Search for the cell housing the specified text and yield its (X, Y) center coordinate. 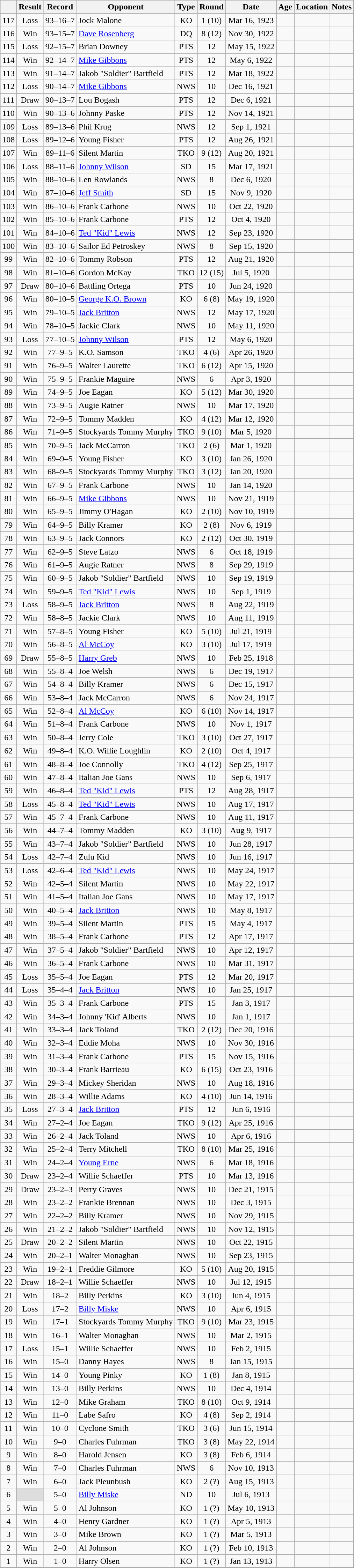
21 (8, 1295)
69 (8, 658)
Sailor Ed Petroskey (126, 246)
80 (8, 512)
Sep 19, 1919 (251, 578)
Mickey Sheridan (126, 1083)
Apr 3, 1920 (251, 379)
Sep 6, 1917 (251, 777)
94 (8, 326)
78–10–5 (60, 326)
Apr 6, 1916 (251, 1136)
Dec 19, 1917 (251, 671)
Mar 30, 1920 (251, 392)
32–3–4 (60, 1043)
91–14–7 (60, 73)
58–8–5 (60, 618)
Sep 23, 1915 (251, 1256)
Mar 31, 1917 (251, 963)
88 (8, 406)
95 (8, 312)
Sep 29, 1919 (251, 565)
7 (8, 1481)
41–5–4 (60, 897)
21–2–2 (60, 1229)
33 (8, 1136)
58–9–5 (60, 605)
10–0 (60, 1428)
42–7–4 (60, 857)
22–2–2 (60, 1216)
63 (8, 737)
68–9–5 (60, 472)
86–10–6 (60, 206)
25–2–4 (60, 1149)
Lou Bogash (126, 100)
18–2 (60, 1295)
79–10–5 (60, 312)
114 (8, 60)
60 (8, 777)
37 (8, 1083)
Aug 18, 1916 (251, 1083)
22 (8, 1282)
13–0 (60, 1388)
Jimmy O'Hagan (126, 512)
8–0 (60, 1455)
111 (8, 100)
Oct 18, 1919 (251, 551)
47 (8, 950)
24 (8, 1256)
66–9–5 (60, 498)
101 (8, 233)
29–3–4 (60, 1083)
6 (12) (212, 365)
Aug 17, 1917 (251, 804)
56 (8, 831)
2–0 (60, 1548)
Nov 12, 1915 (251, 1229)
2 (6) (212, 445)
Jun 14, 1916 (251, 1096)
Jul 17, 1919 (251, 645)
Jeff Smith (126, 193)
64 (8, 724)
58 (8, 804)
Jan 15, 1915 (251, 1362)
65 (8, 711)
Dec 6, 1920 (251, 180)
39–5–4 (60, 923)
Frank Barrieau (126, 1070)
17 (8, 1348)
Jun 6, 1916 (251, 1109)
18 (8, 1335)
23–2–3 (60, 1189)
15–1 (60, 1348)
105 (8, 180)
Result (30, 7)
Jul 6, 1913 (251, 1495)
Mar 1, 1920 (251, 445)
15–0 (60, 1362)
Dec 3, 1915 (251, 1202)
97 (8, 286)
103 (8, 206)
96 (8, 299)
Location (312, 7)
88–10–6 (60, 180)
84 (8, 459)
49 (8, 923)
Cyclone Smith (126, 1428)
Frankie Brennan (126, 1202)
Jan 25, 1917 (251, 990)
Mar 20, 1917 (251, 976)
Apr 17, 1917 (251, 937)
117 (8, 20)
87 (8, 419)
Nov 21, 1919 (251, 498)
Aug 20, 1915 (251, 1269)
Jack Pleunbush (126, 1481)
63–9–5 (60, 538)
92–14–7 (60, 60)
Willie Adams (126, 1096)
48 (8, 937)
Oct 4, 1917 (251, 751)
102 (8, 220)
Aug 20, 1921 (251, 153)
2 (8, 1548)
82–10–6 (60, 259)
2 (8) (212, 525)
Perry Graves (126, 1189)
Jun 15, 1914 (251, 1428)
70 (8, 645)
109 (8, 126)
Nov 30, 1916 (251, 1043)
16–1 (60, 1335)
Oct 22, 1920 (251, 206)
72 (8, 618)
30 (8, 1176)
Mar 18, 1916 (251, 1162)
45 (8, 976)
Feb 25, 1918 (251, 658)
Jerry Cole (126, 737)
Sep 23, 1920 (251, 233)
Jan 3, 1917 (251, 1003)
28 (8, 1202)
Mar 13, 1916 (251, 1176)
Aug 11, 1919 (251, 618)
Mar 2, 1915 (251, 1335)
5 (12) (212, 392)
30–3–4 (60, 1070)
6–0 (60, 1481)
Feb 10, 1913 (251, 1548)
Sep 1, 1919 (251, 592)
89–12–6 (60, 140)
Mar 16, 1923 (251, 20)
65–9–5 (60, 512)
Dec 6, 1921 (251, 100)
Nov 15, 1916 (251, 1056)
36–5–4 (60, 963)
51 (8, 897)
Aug 9, 1917 (251, 831)
ND (186, 1495)
May 22, 1914 (251, 1442)
May 22, 1917 (251, 884)
4 (8) (212, 1415)
25 (8, 1242)
66 (8, 698)
4 (10) (212, 1096)
Mar 5, 1920 (251, 432)
Jul 12, 1915 (251, 1282)
45–8–4 (60, 804)
Mar 25, 1916 (251, 1149)
Round (212, 7)
69–9–5 (60, 459)
Nov 9, 1920 (251, 193)
62–9–5 (60, 551)
90–13–6 (60, 113)
42–6–4 (60, 870)
May 8, 1917 (251, 910)
92 (8, 352)
106 (8, 166)
Aug 21, 1920 (251, 259)
Mar 23, 1915 (251, 1322)
Jun 24, 1920 (251, 286)
2 (?) (212, 1481)
79 (8, 525)
Aug 11, 1917 (251, 817)
86 (8, 432)
13 (8, 1402)
Dave Rosenberg (126, 34)
Sep 2, 1914 (251, 1415)
93 (8, 339)
50–8–4 (60, 737)
42 (8, 1017)
53–8–4 (60, 698)
May 17, 1920 (251, 312)
81–10–6 (60, 273)
42–5–4 (60, 884)
17–2 (60, 1309)
Danny Hayes (126, 1362)
Labe Safro (126, 1415)
1 (10) (212, 20)
5 (8, 1508)
Jun 28, 1917 (251, 844)
54 (8, 857)
57–8–5 (60, 631)
Apr 12, 1917 (251, 950)
Nov 29, 1915 (251, 1216)
Nov 24, 1917 (251, 698)
26–2–4 (60, 1136)
Jan 14, 1920 (251, 485)
115 (8, 47)
Sep 1, 1921 (251, 126)
80–10–6 (60, 286)
14–0 (60, 1375)
Joe Connolly (126, 764)
31 (8, 1162)
93–16–7 (60, 20)
Mike Graham (126, 1402)
107 (8, 153)
35 (8, 1109)
11–0 (60, 1415)
20–2–2 (60, 1242)
Young Pinky (126, 1375)
Nov 1, 1917 (251, 724)
Nov 30, 1922 (251, 34)
87–10–6 (60, 193)
1–0 (60, 1561)
Steve Latzo (126, 551)
71 (8, 631)
28–3–4 (60, 1096)
43 (8, 1003)
40–5–4 (60, 910)
93–15–7 (60, 34)
75–9–5 (60, 379)
Johnny Paske (126, 113)
77 (8, 551)
Oct 4, 1920 (251, 220)
May 10, 1913 (251, 1508)
55–8–5 (60, 658)
83–10–6 (60, 246)
38–5–4 (60, 937)
Oct 22, 1915 (251, 1242)
19 (8, 1322)
27–3–4 (60, 1109)
76 (8, 565)
14 (8, 1388)
64–9–5 (60, 525)
81 (8, 498)
Mar 17, 1921 (251, 166)
12–0 (60, 1402)
3 (12) (212, 472)
41 (8, 1030)
May 17, 1917 (251, 897)
Oct 27, 1917 (251, 737)
Nov 14, 1917 (251, 711)
Mike Brown (126, 1534)
112 (8, 87)
29 (8, 1189)
K.O. Samson (126, 352)
24–2–4 (60, 1162)
Jan 20, 1920 (251, 472)
Feb 2, 1915 (251, 1348)
Record (60, 7)
Gordon McKay (126, 273)
31–3–4 (60, 1056)
77–10–5 (60, 339)
88–11–6 (60, 166)
53 (8, 870)
74 (8, 592)
20 (8, 1309)
Apr 5, 1913 (251, 1521)
12 (15) (212, 273)
85–10–6 (60, 220)
108 (8, 140)
Jan 1, 1917 (251, 1017)
3 (8, 1534)
44–7–4 (60, 831)
Henry Gardner (126, 1521)
43–7–4 (60, 844)
56–8–5 (60, 645)
May 6, 1920 (251, 339)
23–2–2 (60, 1202)
23 (8, 1269)
9 (8, 1455)
Apr 15, 1920 (251, 365)
Opponent (126, 7)
26 (8, 1229)
Jock Malone (126, 20)
75 (8, 578)
Nov 10, 1913 (251, 1468)
Dec 4, 1914 (251, 1388)
3–0 (60, 1534)
May 11, 1920 (251, 326)
40 (8, 1043)
35–3–4 (60, 1003)
Harry Olsen (126, 1561)
Dec 15, 1917 (251, 684)
67 (8, 684)
46 (8, 963)
Oct 23, 1916 (251, 1070)
Aug 26, 1921 (251, 140)
May 4, 1917 (251, 923)
38 (8, 1070)
4 (8, 1521)
91 (8, 365)
34–3–4 (60, 1017)
Oct 30, 1919 (251, 538)
Nov 6, 1919 (251, 525)
Eddie Moha (126, 1043)
104 (8, 193)
Battling Ortega (126, 286)
54–8–4 (60, 684)
76–9–5 (60, 365)
Jan 26, 1920 (251, 459)
59–9–5 (60, 592)
98 (8, 273)
55 (8, 844)
74–9–5 (60, 392)
Aug 28, 1917 (251, 790)
46–8–4 (60, 790)
Len Rowlands (126, 180)
Oct 9, 1914 (251, 1402)
7–0 (60, 1468)
20–2–1 (60, 1256)
Apr 26, 1920 (251, 352)
113 (8, 73)
49–8–4 (60, 751)
8 (12) (212, 34)
35–5–4 (60, 976)
Harry Greb (126, 658)
89–11–6 (60, 153)
Aug 15, 1913 (251, 1481)
Mar 5, 1913 (251, 1534)
6 (8) (212, 299)
116 (8, 34)
77–9–5 (60, 352)
Apr 25, 1916 (251, 1123)
110 (8, 113)
Nov 14, 1921 (251, 113)
George K.O. Brown (126, 299)
4 (6) (212, 352)
23–2–4 (60, 1176)
33–3–4 (60, 1030)
62 (8, 751)
Johnny 'Kid' Alberts (126, 1017)
60–9–5 (60, 578)
Phil Krug (126, 126)
17–1 (60, 1322)
99 (8, 259)
Dec 20, 1916 (251, 1030)
100 (8, 246)
32 (8, 1149)
Mar 18, 1922 (251, 73)
Walter Laurette (126, 365)
34 (8, 1123)
18–2–1 (60, 1282)
73–9–5 (60, 406)
16 (8, 1362)
1 (8) (212, 1375)
Jack Connors (126, 538)
90–13–7 (60, 100)
50 (8, 910)
27 (8, 1216)
67–9–5 (60, 485)
39 (8, 1056)
Dec 21, 1915 (251, 1189)
92–15–7 (60, 47)
DQ (186, 34)
6 (10) (212, 711)
Sep 15, 1920 (251, 246)
59 (8, 790)
84–10–6 (60, 233)
Jun 16, 1917 (251, 857)
Aug 22, 1919 (251, 605)
52 (8, 884)
89–13–6 (60, 126)
May 19, 1920 (251, 299)
72–9–5 (60, 419)
Sep 25, 1917 (251, 764)
90 (8, 379)
Dec 16, 1921 (251, 87)
70–9–5 (60, 445)
51–8–4 (60, 724)
44 (8, 990)
57 (8, 817)
May 6, 1922 (251, 60)
Jul 5, 1920 (251, 273)
48–8–4 (60, 764)
11 (8, 1428)
37–5–4 (60, 950)
May 15, 1922 (251, 47)
3 (6) (212, 1428)
68 (8, 671)
Freddie Gilmore (126, 1269)
19–2–1 (60, 1269)
61–9–5 (60, 565)
Young Erne (126, 1162)
Frankie Maguire (126, 379)
Apr 6, 1915 (251, 1309)
Jun 4, 1915 (251, 1295)
Nov 10, 1919 (251, 512)
89 (8, 392)
Brian Downey (126, 47)
36 (8, 1096)
47–8–4 (60, 777)
Zulu Kid (126, 857)
80–10–5 (60, 299)
Jan 8, 1915 (251, 1375)
85 (8, 445)
Mar 17, 1920 (251, 406)
45–7–4 (60, 817)
Notes (342, 7)
4–0 (60, 1521)
90–14–7 (60, 87)
35–4–4 (60, 990)
Jul 21, 1919 (251, 631)
1 (8, 1561)
83 (8, 472)
55–8–4 (60, 671)
52–8–4 (60, 711)
Mar 12, 1920 (251, 419)
Tommy Robson (126, 259)
73 (8, 605)
61 (8, 764)
Type (186, 7)
Joe Welsh (126, 671)
Age (285, 7)
K.O. Willie Loughlin (126, 751)
6 (15) (212, 1070)
Jan 13, 1913 (251, 1561)
9–0 (60, 1442)
May 24, 1917 (251, 870)
Harold Jensen (126, 1455)
71–9–5 (60, 432)
Feb 6, 1914 (251, 1455)
27–2–4 (60, 1123)
Date (251, 7)
82 (8, 485)
Terry Mitchell (126, 1149)
78 (8, 538)
